Identify which cell holds the provided text, then report its [X, Y] central coordinate. 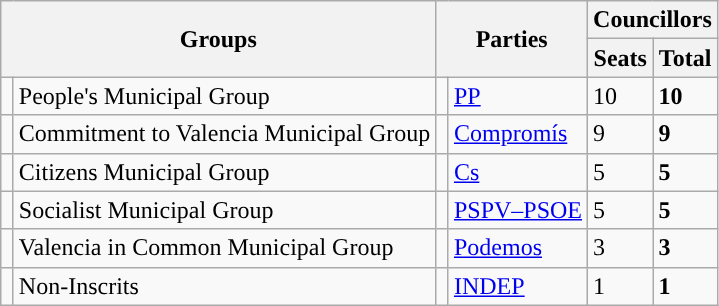
INDEP [518, 286]
Seats [620, 58]
Commitment to Valencia Municipal Group [224, 134]
Cs [518, 172]
Podemos [518, 248]
Compromís [518, 134]
Citizens Municipal Group [224, 172]
Groups [218, 39]
Total [685, 58]
Socialist Municipal Group [224, 210]
Non-Inscrits [224, 286]
Councillors [653, 20]
PP [518, 96]
Valencia in Common Municipal Group [224, 248]
People's Municipal Group [224, 96]
PSPV–PSOE [518, 210]
Parties [512, 39]
